Identify which cell holds the provided text, then report its [x, y] central coordinate. 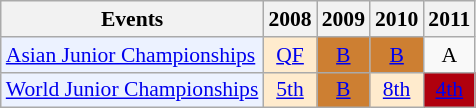
World Junior Championships [132, 90]
QF [290, 55]
2010 [396, 19]
2008 [290, 19]
5th [290, 90]
8th [396, 90]
4th [449, 90]
Asian Junior Championships [132, 55]
2011 [449, 19]
A [449, 55]
2009 [344, 19]
Events [132, 19]
